From the cell containing the given text, extract its center point as [X, Y] coordinate. 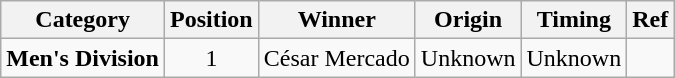
Position [212, 20]
César Mercado [336, 58]
1 [212, 58]
Origin [468, 20]
Timing [574, 20]
Ref [650, 20]
Category [83, 20]
Men's Division [83, 58]
Winner [336, 20]
